Return (X, Y) of the center of cell containing provided text 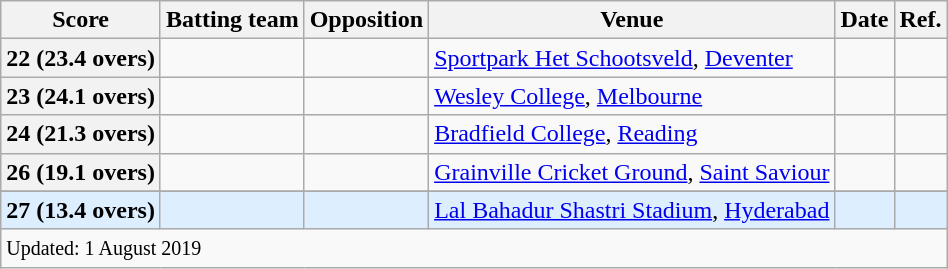
Venue (632, 20)
Score (81, 20)
Sportpark Het Schootsveld, Deventer (632, 58)
22 (23.4 overs) (81, 58)
Wesley College, Melbourne (632, 96)
Grainville Cricket Ground, Saint Saviour (632, 172)
Bradfield College, Reading (632, 134)
Opposition (366, 20)
Updated: 1 August 2019 (474, 248)
Lal Bahadur Shastri Stadium, Hyderabad (632, 210)
Ref. (920, 20)
27 (13.4 overs) (81, 210)
24 (21.3 overs) (81, 134)
26 (19.1 overs) (81, 172)
Batting team (232, 20)
Date (864, 20)
23 (24.1 overs) (81, 96)
